Detect which cell encompasses the target text, then output its (x, y) center coordinate. 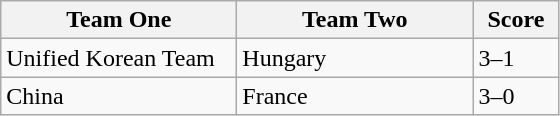
Score (516, 20)
Hungary (355, 58)
Team One (119, 20)
3–1 (516, 58)
France (355, 96)
China (119, 96)
Unified Korean Team (119, 58)
3–0 (516, 96)
Team Two (355, 20)
